Return [X, Y] of the center of cell containing provided text 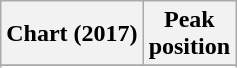
Chart (2017) [72, 34]
Peak position [189, 34]
